Output the [x, y] coordinate of the center of the cell containing the given text.  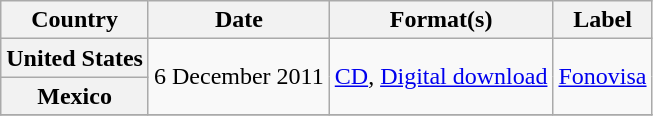
6 December 2011 [238, 77]
Date [238, 20]
Label [602, 20]
Format(s) [441, 20]
Fonovisa [602, 77]
United States [75, 58]
CD, Digital download [441, 77]
Country [75, 20]
Mexico [75, 96]
